Output the (x, y) coordinate of the center of the cell containing the given text.  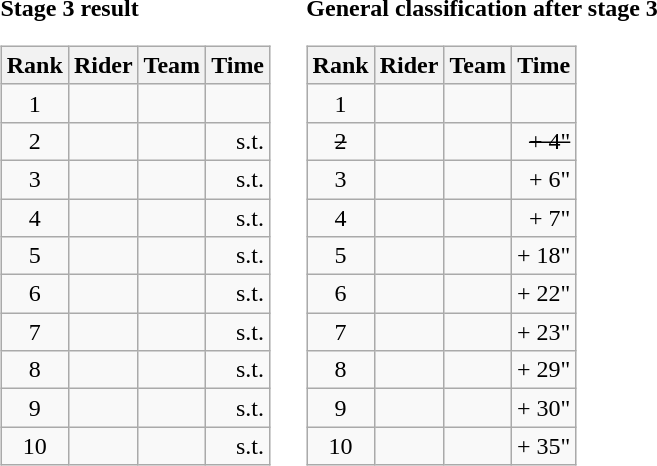
+ 29" (543, 370)
+ 6" (543, 179)
+ 30" (543, 408)
+ 22" (543, 294)
+ 4" (543, 141)
+ 23" (543, 332)
+ 35" (543, 446)
+ 18" (543, 256)
+ 7" (543, 217)
